Extract the (x, y) coordinate from the center of the cell holding the provided text.  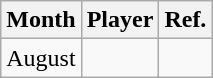
Month (41, 20)
Player (120, 20)
Ref. (186, 20)
August (41, 58)
